For the text-containing cell, return its midpoint in (x, y) coordinate format. 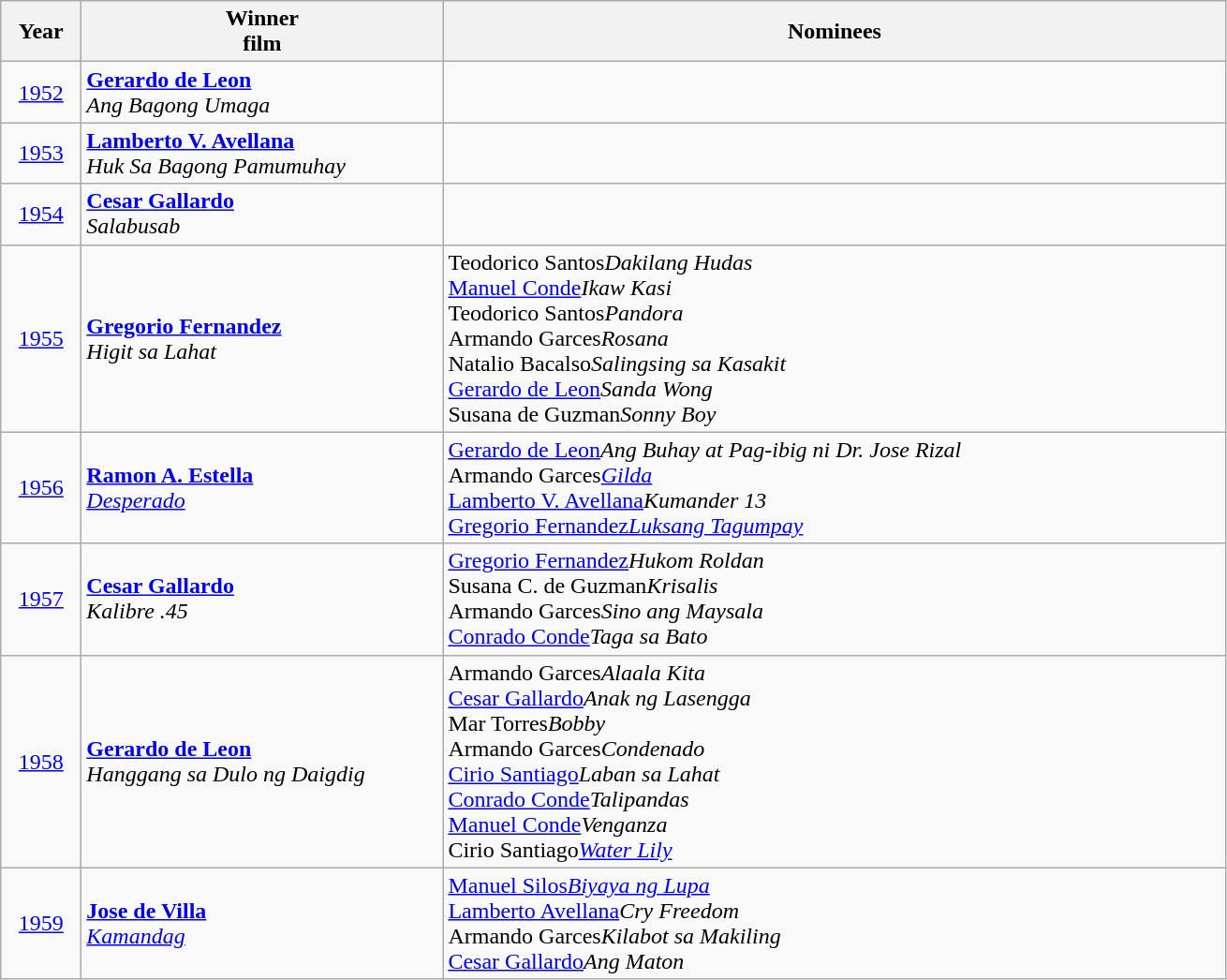
Jose de Villa Kamandag (262, 924)
1957 (41, 600)
1952 (41, 92)
1959 (41, 924)
1953 (41, 154)
Cesar Gallardo Kalibre .45 (262, 600)
Manuel SilosBiyaya ng Lupa Lamberto AvellanaCry Freedom Armando GarcesKilabot sa MakilingCesar GallardoAng Maton (835, 924)
Gregorio Fernandez Higit sa Lahat (262, 338)
Gerardo de LeonAng Buhay at Pag-ibig ni Dr. Jose RizalArmando GarcesGilda Lamberto V. AvellanaKumander 13 Gregorio FernandezLuksang Tagumpay (835, 487)
Gerardo de Leon Hanggang sa Dulo ng Daigdig (262, 761)
Cesar Gallardo Salabusab (262, 214)
1954 (41, 214)
Year (41, 32)
Gerardo de Leon Ang Bagong Umaga (262, 92)
Winnerfilm (262, 32)
1958 (41, 761)
Nominees (835, 32)
1955 (41, 338)
1956 (41, 487)
Lamberto V. Avellana Huk Sa Bagong Pamumuhay (262, 154)
Gregorio FernandezHukom Roldan Susana C. de GuzmanKrisalis Armando GarcesSino ang Maysala Conrado CondeTaga sa Bato (835, 600)
Ramon A. Estella Desperado (262, 487)
